Search for the cell housing the specified text and yield its (x, y) center coordinate. 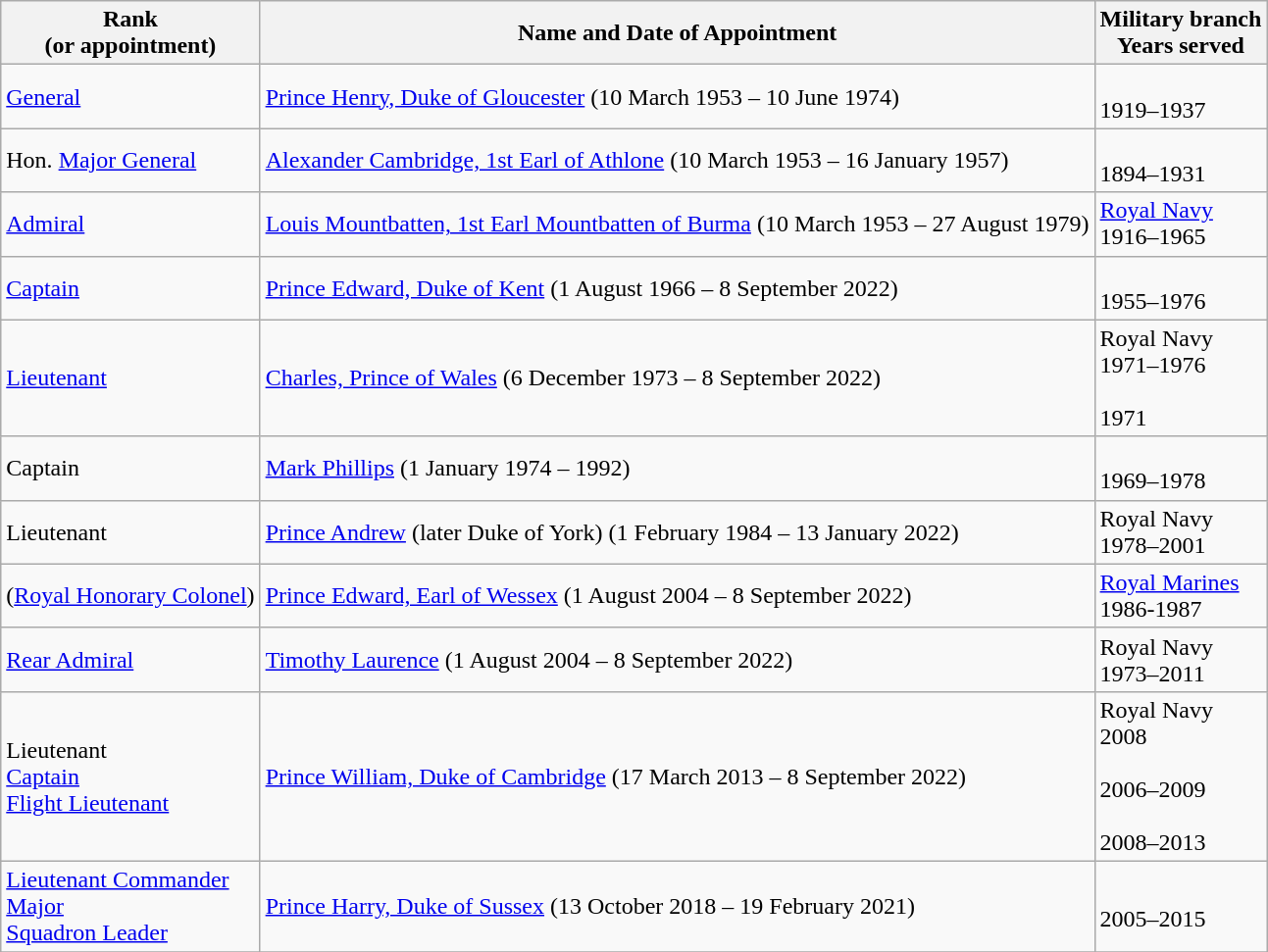
Royal Navy20082006–20092008–2013 (1181, 777)
Military branchYears served (1181, 33)
Prince Henry, Duke of Gloucester (10 March 1953 – 10 June 1974) (677, 96)
Name and Date of Appointment (677, 33)
Alexander Cambridge, 1st Earl of Athlone (10 March 1953 – 16 January 1957) (677, 161)
(Royal Honorary Colonel) (130, 596)
1969–1978 (1181, 469)
LieutenantCaptainFlight Lieutenant (130, 777)
Prince Harry, Duke of Sussex (13 October 2018 – 19 February 2021) (677, 906)
Royal Navy1978–2001 (1181, 531)
1919–1937 (1181, 96)
Hon. Major General (130, 161)
Mark Phillips (1 January 1974 – 1992) (677, 469)
Royal Marines1986-1987 (1181, 596)
Lieutenant CommanderMajorSquadron Leader (130, 906)
Admiral (130, 224)
Prince Edward, Duke of Kent (1 August 1966 – 8 September 2022) (677, 288)
Charles, Prince of Wales (6 December 1973 – 8 September 2022) (677, 378)
Prince William, Duke of Cambridge (17 March 2013 – 8 September 2022) (677, 777)
Royal Navy1973–2011 (1181, 659)
Royal Navy1971–19761971 (1181, 378)
1955–1976 (1181, 288)
2005–2015 (1181, 906)
Rear Admiral (130, 659)
Royal Navy1916–1965 (1181, 224)
Prince Edward, Earl of Wessex (1 August 2004 – 8 September 2022) (677, 596)
Louis Mountbatten, 1st Earl Mountbatten of Burma (10 March 1953 – 27 August 1979) (677, 224)
General (130, 96)
1894–1931 (1181, 161)
Timothy Laurence (1 August 2004 – 8 September 2022) (677, 659)
Rank(or appointment) (130, 33)
Prince Andrew (later Duke of York) (1 February 1984 – 13 January 2022) (677, 531)
